Find where the given text appears and provide that cell's center as [x, y] coordinate. 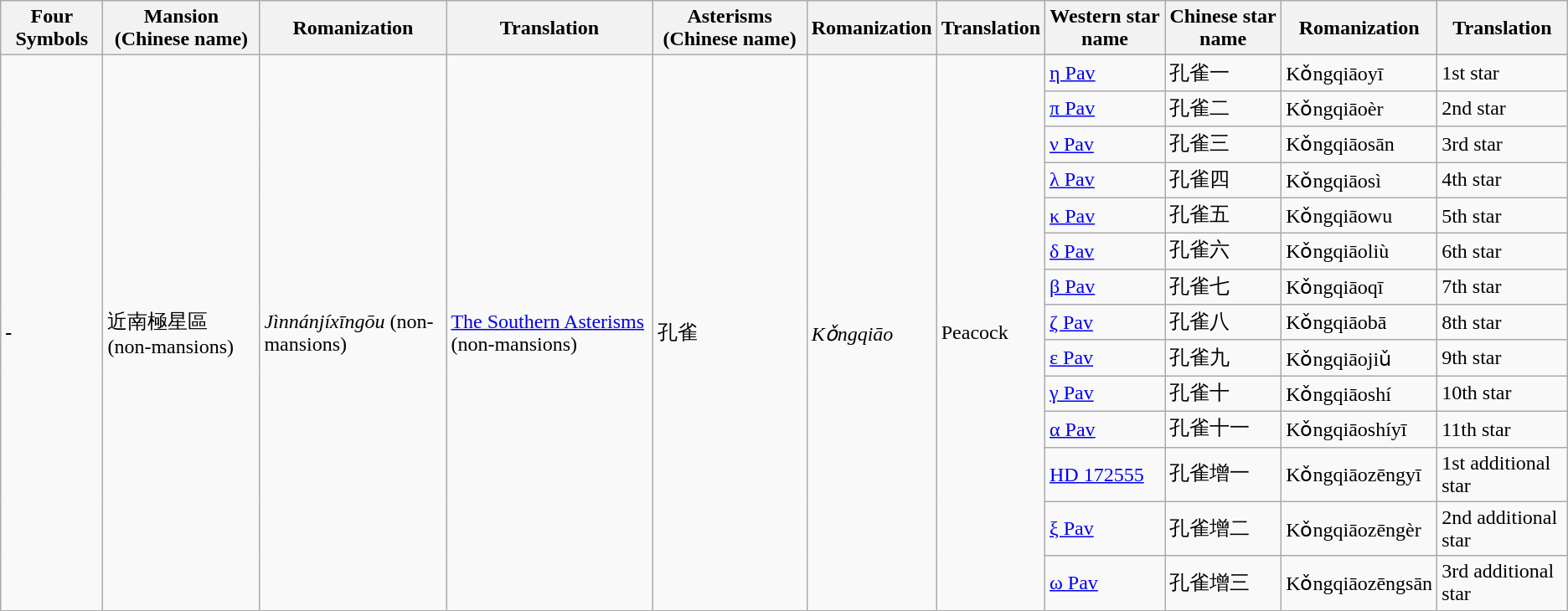
孔雀三 [1223, 144]
Asterisms (Chinese name) [730, 28]
1st additional star [1503, 474]
π Pav [1106, 109]
3rd additional star [1503, 583]
ν Pav [1106, 144]
Kǒngqiāoliù [1359, 251]
HD 172555 [1106, 474]
Kǒngqiāozēngyī [1359, 474]
Kǒngqiāo [871, 333]
Chinese star name [1223, 28]
11th star [1503, 429]
ω Pav [1106, 583]
δ Pav [1106, 251]
Four Symbols [52, 28]
2nd star [1503, 109]
4th star [1503, 181]
孔雀四 [1223, 181]
2nd additional star [1503, 529]
孔雀二 [1223, 109]
α Pav [1106, 429]
5th star [1503, 216]
β Pav [1106, 286]
Kǒngqiāosān [1359, 144]
10th star [1503, 393]
7th star [1503, 286]
Kǒngqiāojiǔ [1359, 358]
孔雀五 [1223, 216]
Kǒngqiāoshí [1359, 393]
8th star [1503, 323]
γ Pav [1106, 393]
孔雀一 [1223, 74]
孔雀七 [1223, 286]
9th star [1503, 358]
孔雀增二 [1223, 529]
Kǒngqiāobā [1359, 323]
λ Pav [1106, 181]
孔雀增三 [1223, 583]
κ Pav [1106, 216]
Kǒngqiāoshíyī [1359, 429]
Kǒngqiāozēngèr [1359, 529]
Western star name [1106, 28]
孔雀九 [1223, 358]
1st star [1503, 74]
孔雀六 [1223, 251]
Peacock [990, 333]
Kǒngqiāosì [1359, 181]
孔雀十 [1223, 393]
Kǒngqiāoèr [1359, 109]
- [52, 333]
Jìnnánjíxīngōu (non-mansions) [353, 333]
3rd star [1503, 144]
孔雀十一 [1223, 429]
The Southern Asterisms (non-mansions) [549, 333]
孔雀八 [1223, 323]
η Pav [1106, 74]
ε Pav [1106, 358]
Mansion (Chinese name) [181, 28]
ξ Pav [1106, 529]
ζ Pav [1106, 323]
Kǒngqiāoqī [1359, 286]
近南極星區 (non-mansions) [181, 333]
孔雀增一 [1223, 474]
6th star [1503, 251]
Kǒngqiāowu [1359, 216]
Kǒngqiāoyī [1359, 74]
孔雀 [730, 333]
Kǒngqiāozēngsān [1359, 583]
